Output the (x, y) coordinate of the center of the cell containing the given text.  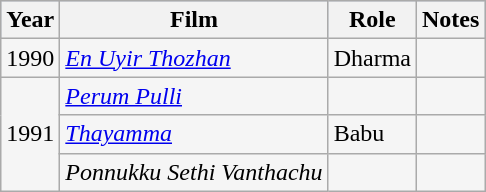
Thayamma (194, 134)
Role (372, 20)
Dharma (372, 58)
En Uyir Thozhan (194, 58)
Notes (451, 20)
Babu (372, 134)
Film (194, 20)
1991 (30, 134)
1990 (30, 58)
Year (30, 20)
Ponnukku Sethi Vanthachu (194, 172)
Perum Pulli (194, 96)
